Determine the (X, Y) coordinate at the center of the cell enclosing the given text.  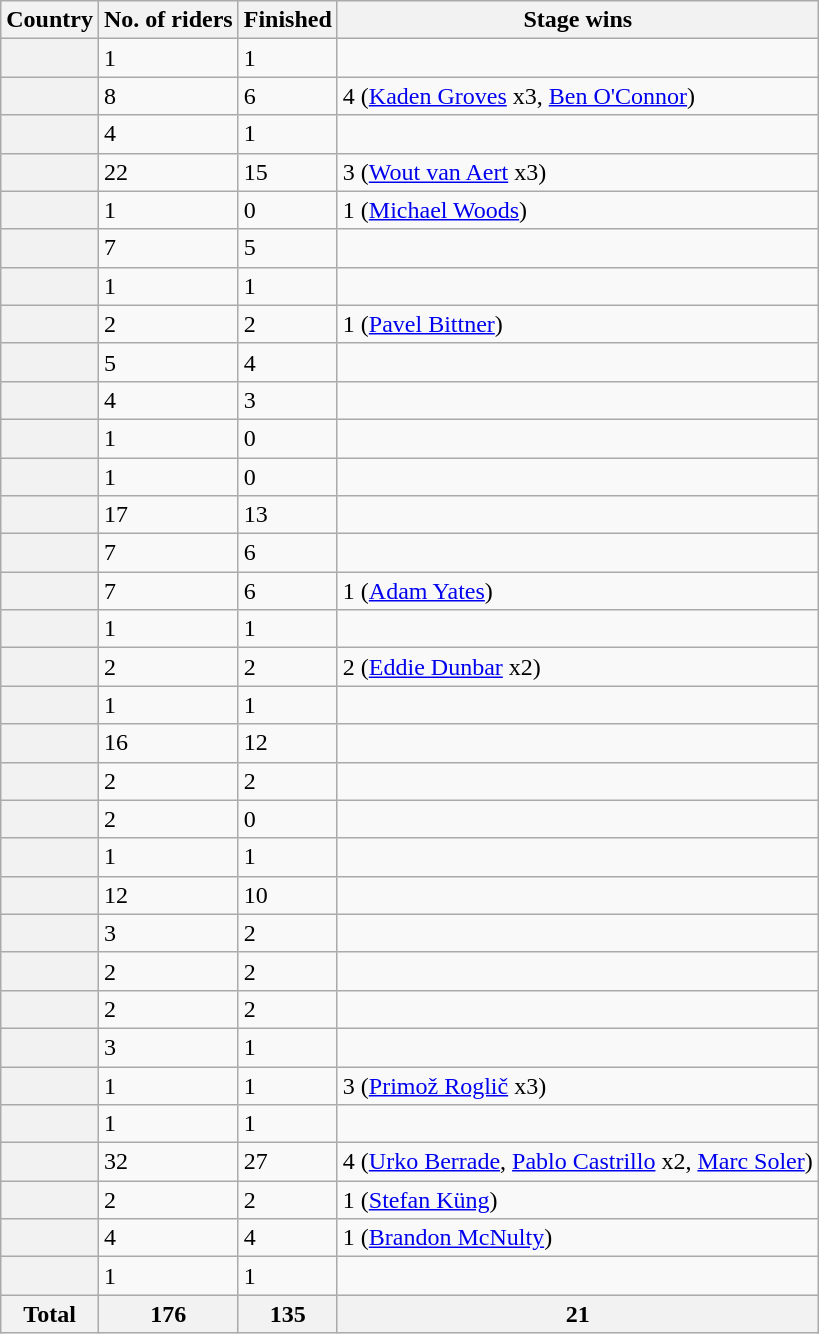
Stage wins (578, 20)
Country (50, 20)
Finished (288, 20)
13 (288, 515)
1 (Adam Yates) (578, 591)
1 (Michael Woods) (578, 210)
21 (578, 1314)
17 (168, 515)
No. of riders (168, 20)
22 (168, 172)
8 (168, 96)
176 (168, 1314)
16 (168, 743)
3 (Wout van Aert x3) (578, 172)
4 (Urko Berrade, Pablo Castrillo x2, Marc Soler) (578, 1162)
Total (50, 1314)
15 (288, 172)
135 (288, 1314)
4 (Kaden Groves x3, Ben O'Connor) (578, 96)
10 (288, 895)
27 (288, 1162)
1 (Stefan Küng) (578, 1200)
32 (168, 1162)
1 (Brandon McNulty) (578, 1238)
1 (Pavel Bittner) (578, 324)
3 (Primož Roglič x3) (578, 1085)
2 (Eddie Dunbar x2) (578, 667)
